Pinpoint the cell where the given text exists, returning its (x, y) midpoint coordinate. 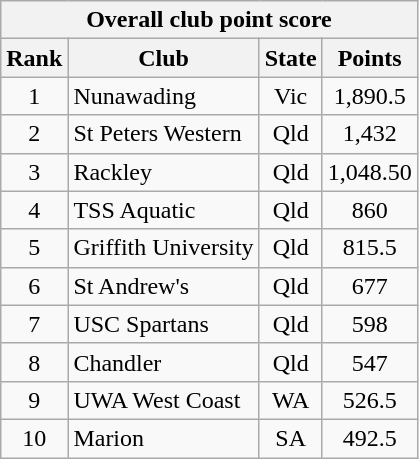
5 (34, 248)
4 (34, 210)
Overall club point score (209, 20)
1 (34, 96)
Rank (34, 58)
USC Spartans (164, 324)
6 (34, 286)
WA (290, 400)
7 (34, 324)
Nunawading (164, 96)
UWA West Coast (164, 400)
1,432 (370, 134)
Chandler (164, 362)
815.5 (370, 248)
Vic (290, 96)
Marion (164, 438)
Rackley (164, 172)
8 (34, 362)
860 (370, 210)
3 (34, 172)
10 (34, 438)
Griffith University (164, 248)
Points (370, 58)
526.5 (370, 400)
9 (34, 400)
677 (370, 286)
State (290, 58)
St Andrew's (164, 286)
TSS Aquatic (164, 210)
1,890.5 (370, 96)
1,048.50 (370, 172)
598 (370, 324)
547 (370, 362)
492.5 (370, 438)
SA (290, 438)
St Peters Western (164, 134)
2 (34, 134)
Club (164, 58)
